Determine the (x, y) coordinate at the center of the cell enclosing the given text.  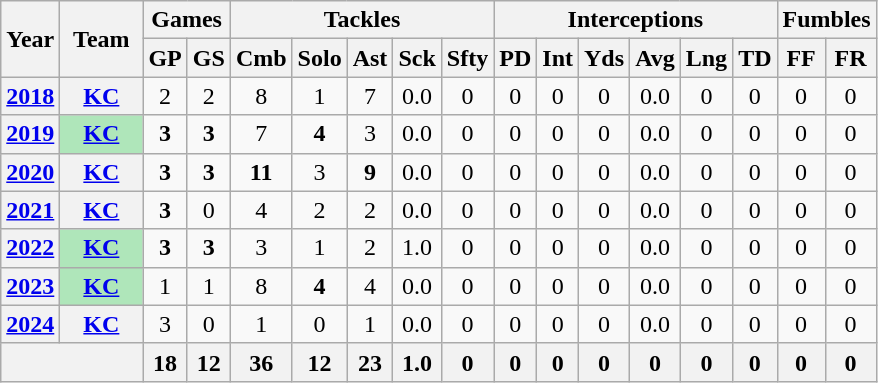
2021 (30, 210)
2023 (30, 286)
11 (261, 172)
GS (208, 58)
FF (801, 58)
23 (370, 362)
Yds (604, 58)
Games (186, 20)
Lng (706, 58)
Solo (320, 58)
2022 (30, 248)
PD (516, 58)
2020 (30, 172)
TD (755, 58)
Fumbles (826, 20)
18 (165, 362)
9 (370, 172)
Year (30, 39)
Avg (656, 58)
36 (261, 362)
2018 (30, 96)
Cmb (261, 58)
FR (850, 58)
Interceptions (636, 20)
GP (165, 58)
Team (102, 39)
Sfty (467, 58)
Int (558, 58)
2024 (30, 324)
Sck (417, 58)
Tackles (362, 20)
2019 (30, 134)
Ast (370, 58)
